Provide the (X, Y) coordinate of the cell's center where the given text is located.  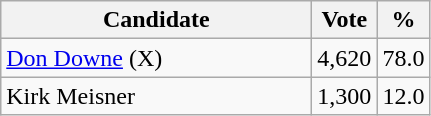
78.0 (404, 58)
Vote (344, 20)
Candidate (156, 20)
4,620 (344, 58)
% (404, 20)
Kirk Meisner (156, 96)
Don Downe (X) (156, 58)
1,300 (344, 96)
12.0 (404, 96)
